Scan for the cell matching the given text and deliver its (X, Y) coordinate at center. 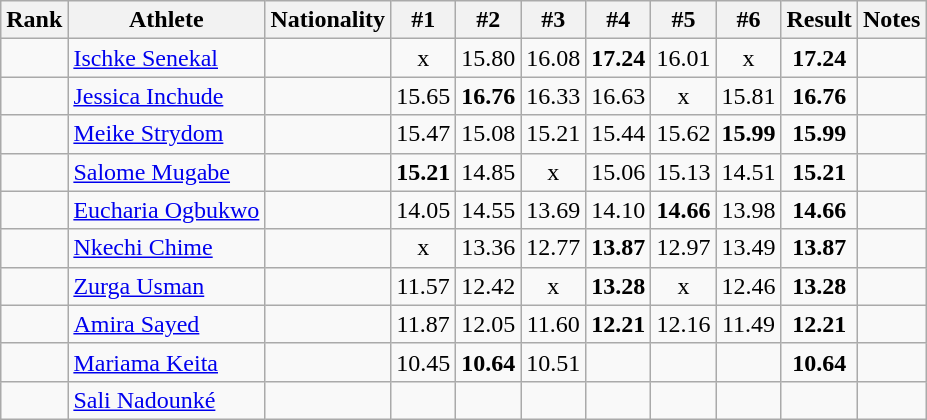
Zurga Usman (166, 286)
12.77 (554, 248)
Sali Nadounké (166, 400)
13.98 (748, 210)
14.51 (748, 172)
10.45 (424, 362)
16.01 (684, 58)
Athlete (166, 20)
12.42 (488, 286)
Salome Mugabe (166, 172)
13.69 (554, 210)
11.57 (424, 286)
12.46 (748, 286)
16.08 (554, 58)
11.60 (554, 324)
15.13 (684, 172)
16.63 (618, 96)
#4 (618, 20)
12.97 (684, 248)
11.87 (424, 324)
Meike Strydom (166, 134)
12.16 (684, 324)
Rank (34, 20)
Result (819, 20)
11.49 (748, 324)
15.80 (488, 58)
15.44 (618, 134)
#5 (684, 20)
15.65 (424, 96)
14.10 (618, 210)
14.05 (424, 210)
Nkechi Chime (166, 248)
16.33 (554, 96)
Notes (891, 20)
10.51 (554, 362)
15.81 (748, 96)
14.85 (488, 172)
Jessica Inchude (166, 96)
Mariama Keita (166, 362)
12.05 (488, 324)
15.47 (424, 134)
13.49 (748, 248)
13.36 (488, 248)
#2 (488, 20)
14.55 (488, 210)
#3 (554, 20)
#6 (748, 20)
Eucharia Ogbukwo (166, 210)
15.08 (488, 134)
15.62 (684, 134)
Amira Sayed (166, 324)
Nationality (328, 20)
15.06 (618, 172)
Ischke Senekal (166, 58)
#1 (424, 20)
